Capture the cell that displays the provided text and extract its [x, y] central coordinate. 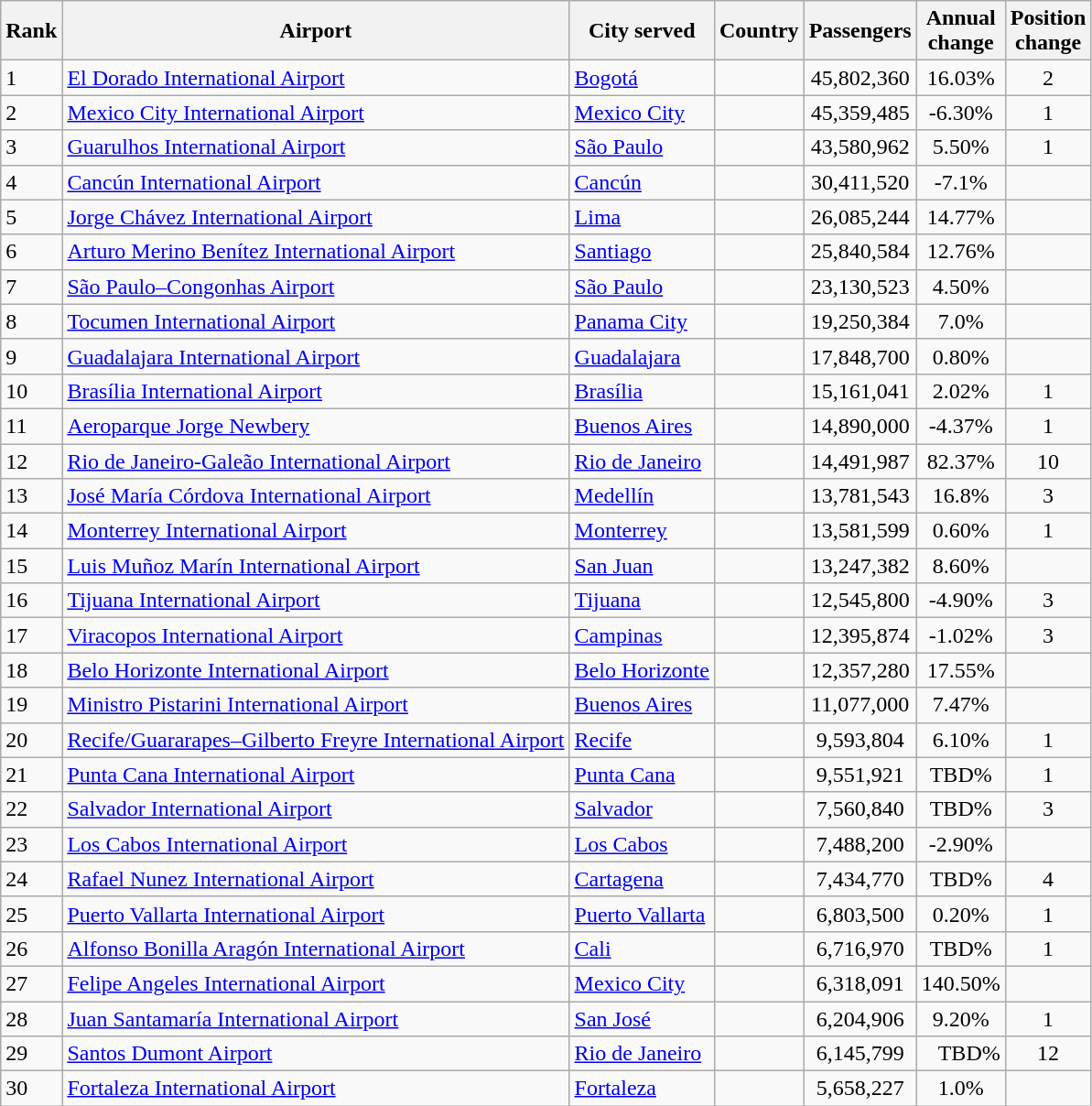
2.02% [961, 391]
7,488,200 [860, 844]
5,658,227 [860, 1089]
9,551,921 [860, 775]
Viracopos International Airport [316, 635]
Felipe Angeles International Airport [316, 983]
-6.30% [961, 113]
9 [31, 356]
26 [31, 949]
29 [31, 1054]
-2.90% [961, 844]
Brasília International Airport [316, 391]
15,161,041 [860, 391]
16 [31, 601]
45,802,360 [860, 78]
Punta Cana International Airport [316, 775]
14 [31, 531]
17,848,700 [860, 356]
17 [31, 635]
6 [31, 252]
-4.37% [961, 426]
Fortaleza International Airport [316, 1089]
Arturo Merino Benítez International Airport [316, 252]
12,395,874 [860, 635]
Aeroparque Jorge Newbery [316, 426]
45,359,485 [860, 113]
13,247,382 [860, 566]
30 [31, 1089]
José María Córdova International Airport [316, 496]
6,716,970 [860, 949]
7,434,770 [860, 879]
0.80% [961, 356]
5.50% [961, 147]
Monterrey [642, 531]
San Juan [642, 566]
Bogotá [642, 78]
Rank [31, 31]
6,318,091 [860, 983]
16.03% [961, 78]
6.10% [961, 740]
1.0% [961, 1089]
7,560,840 [860, 809]
8 [31, 321]
43,580,962 [860, 147]
Cancún International Airport [316, 182]
13 [31, 496]
Guarulhos International Airport [316, 147]
Lima [642, 217]
Tocumen International Airport [316, 321]
Tijuana International Airport [316, 601]
16.8% [961, 496]
19 [31, 705]
6,145,799 [860, 1054]
City served [642, 31]
14.77% [961, 217]
Fortaleza [642, 1089]
30,411,520 [860, 182]
Salvador [642, 809]
Panama City [642, 321]
6,803,500 [860, 914]
Airport [316, 31]
25,840,584 [860, 252]
Country [759, 31]
Positionchange [1048, 31]
13,581,599 [860, 531]
26,085,244 [860, 217]
20 [31, 740]
Brasília [642, 391]
Jorge Chávez International Airport [316, 217]
0.60% [961, 531]
Monterrey International Airport [316, 531]
El Dorado International Airport [316, 78]
27 [31, 983]
Medellín [642, 496]
São Paulo–Congonhas Airport [316, 287]
-1.02% [961, 635]
28 [31, 1019]
23 [31, 844]
Luis Muñoz Marín International Airport [316, 566]
Belo Horizonte [642, 670]
Guadalajara [642, 356]
18 [31, 670]
Puerto Vallarta International Airport [316, 914]
82.37% [961, 461]
9.20% [961, 1019]
Santos Dumont Airport [316, 1054]
8.60% [961, 566]
Campinas [642, 635]
Puerto Vallarta [642, 914]
17.55% [961, 670]
15 [31, 566]
Cartagena [642, 879]
14,890,000 [860, 426]
Guadalajara International Airport [316, 356]
0.20% [961, 914]
Rio de Janeiro-Galeão International Airport [316, 461]
Belo Horizonte International Airport [316, 670]
Tijuana [642, 601]
13,781,543 [860, 496]
Salvador International Airport [316, 809]
7.47% [961, 705]
Cali [642, 949]
Mexico City International Airport [316, 113]
Ministro Pistarini International Airport [316, 705]
Los Cabos International Airport [316, 844]
Annualchange [961, 31]
9,593,804 [860, 740]
5 [31, 217]
-4.90% [961, 601]
19,250,384 [860, 321]
25 [31, 914]
Santiago [642, 252]
San José [642, 1019]
Alfonso Bonilla Aragón International Airport [316, 949]
140.50% [961, 983]
7 [31, 287]
23,130,523 [860, 287]
12,357,280 [860, 670]
Punta Cana [642, 775]
Cancún [642, 182]
12.76% [961, 252]
12,545,800 [860, 601]
-7.1% [961, 182]
6,204,906 [860, 1019]
14,491,987 [860, 461]
Passengers [860, 31]
4.50% [961, 287]
Recife/Guararapes–Gilberto Freyre International Airport [316, 740]
24 [31, 879]
11,077,000 [860, 705]
22 [31, 809]
Rafael Nunez International Airport [316, 879]
Los Cabos [642, 844]
11 [31, 426]
Juan Santamaría International Airport [316, 1019]
21 [31, 775]
Recife [642, 740]
7.0% [961, 321]
